Find where the given text appears and provide that cell's center as (X, Y) coordinate. 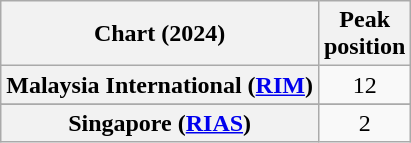
Singapore (RIAS) (160, 123)
2 (364, 123)
Malaysia International (RIM) (160, 85)
Peakposition (364, 34)
12 (364, 85)
Chart (2024) (160, 34)
